Return [x, y] of the center of cell containing provided text 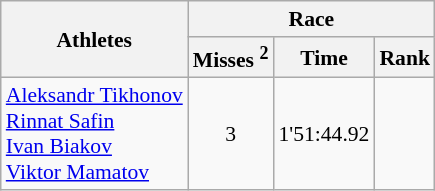
Misses 2 [231, 58]
3 [231, 134]
Athletes [94, 40]
Time [324, 58]
Aleksandr TikhonovRinnat SafinIvan BiakovViktor Mamatov [94, 134]
Rank [404, 58]
Race [312, 19]
1'51:44.92 [324, 134]
